Capture the cell that displays the provided text and extract its [X, Y] central coordinate. 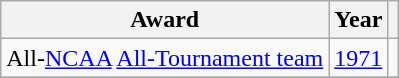
1971 [358, 58]
Year [358, 20]
Award [165, 20]
All-NCAA All-Tournament team [165, 58]
